Capture the cell that displays the provided text and extract its (X, Y) central coordinate. 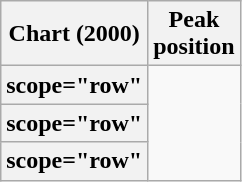
Peakposition (194, 34)
Chart (2000) (74, 34)
